Detect which cell encompasses the target text, then output its (X, Y) center coordinate. 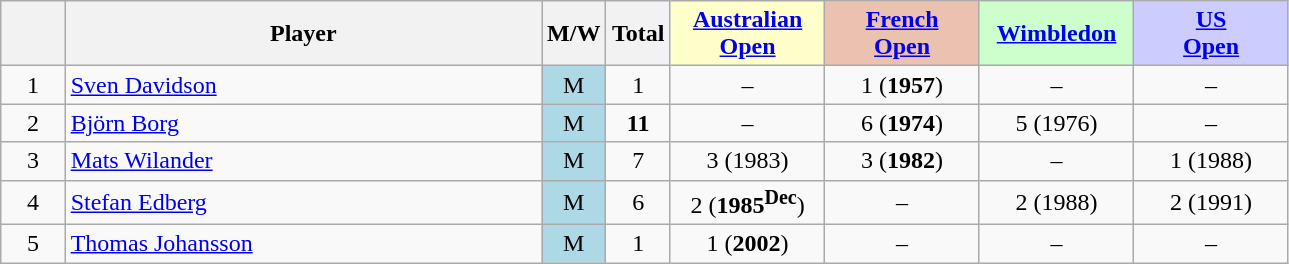
4 (33, 202)
Australian Open (747, 34)
3 (1982) (902, 161)
Player (303, 34)
2 (1991) (1212, 202)
Stefan Edberg (303, 202)
11 (638, 123)
5 (33, 244)
1 (1957) (902, 85)
2 (1985Dec) (747, 202)
Björn Borg (303, 123)
6 (1974) (902, 123)
6 (638, 202)
2 (1988) (1056, 202)
1 (1988) (1212, 161)
7 (638, 161)
3 (1983) (747, 161)
5 (1976) (1056, 123)
Thomas Johansson (303, 244)
3 (33, 161)
French Open (902, 34)
1 (2002) (747, 244)
2 (33, 123)
Total (638, 34)
M/W (574, 34)
US Open (1212, 34)
Wimbledon (1056, 34)
Sven Davidson (303, 85)
Mats Wilander (303, 161)
